Detect which cell encompasses the target text, then output its (x, y) center coordinate. 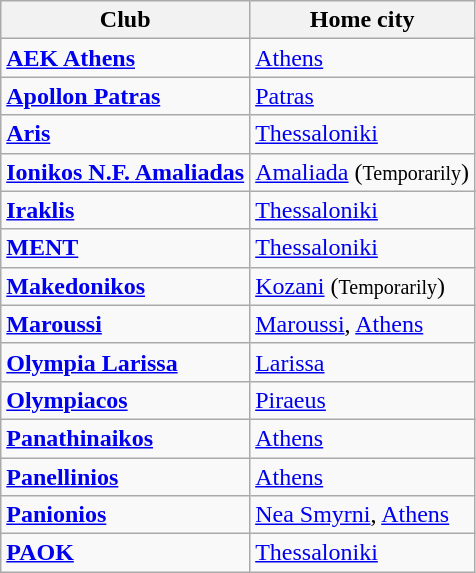
MENT (126, 248)
Olympiacos (126, 400)
Panellinios (126, 477)
Maroussi, Athens (362, 324)
Home city (362, 20)
Aris (126, 134)
Amaliada (Temporarily) (362, 172)
Panionios (126, 515)
Olympia Larissa (126, 362)
Apollon Patras (126, 96)
Patras (362, 96)
Nea Smyrni, Athens (362, 515)
PAOK (126, 553)
Larissa (362, 362)
AEK Athens (126, 58)
Makedonikos (126, 286)
Piraeus (362, 400)
Maroussi (126, 324)
Ionikos N.F. Amaliadas (126, 172)
Panathinaikos (126, 438)
Iraklis (126, 210)
Club (126, 20)
Kozani (Temporarily) (362, 286)
